Find where the given text appears and provide that cell's center as [X, Y] coordinate. 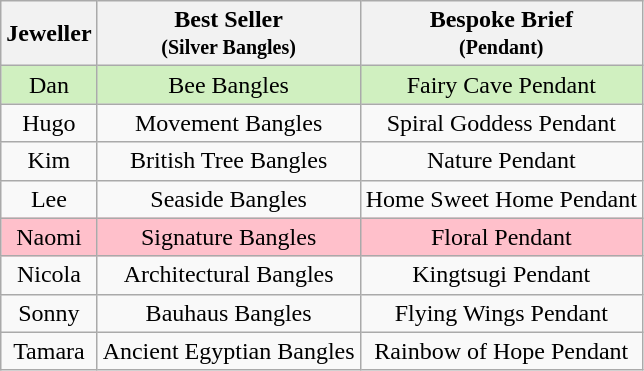
Architectural Bangles [228, 275]
Lee [49, 199]
Kim [49, 161]
Ancient Egyptian Bangles [228, 351]
Kingtsugi Pendant [501, 275]
Movement Bangles [228, 123]
Naomi [49, 237]
Home Sweet Home Pendant [501, 199]
Seaside Bangles [228, 199]
Sonny [49, 313]
Signature Bangles [228, 237]
Best Seller(Silver Bangles) [228, 34]
Flying Wings Pendant [501, 313]
Bauhaus Bangles [228, 313]
Rainbow of Hope Pendant [501, 351]
Tamara [49, 351]
British Tree Bangles [228, 161]
Bee Bangles [228, 85]
Hugo [49, 123]
Fairy Cave Pendant [501, 85]
Spiral Goddess Pendant [501, 123]
Dan [49, 85]
Jeweller [49, 34]
Floral Pendant [501, 237]
Bespoke Brief(Pendant) [501, 34]
Nicola [49, 275]
Nature Pendant [501, 161]
